Provide the (X, Y) coordinate of the cell's center where the given text is located.  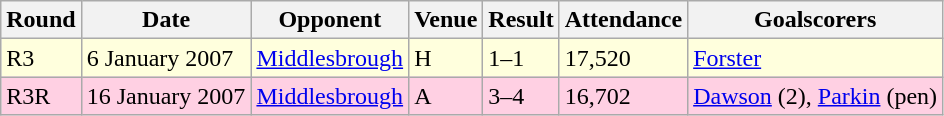
16 January 2007 (166, 96)
Goalscorers (816, 20)
17,520 (623, 58)
3–4 (521, 96)
Venue (446, 20)
1–1 (521, 58)
R3 (41, 58)
Opponent (330, 20)
16,702 (623, 96)
Date (166, 20)
A (446, 96)
Round (41, 20)
Attendance (623, 20)
R3R (41, 96)
H (446, 58)
Result (521, 20)
Dawson (2), Parkin (pen) (816, 96)
6 January 2007 (166, 58)
Forster (816, 58)
